Search for the cell housing the specified text and yield its [X, Y] center coordinate. 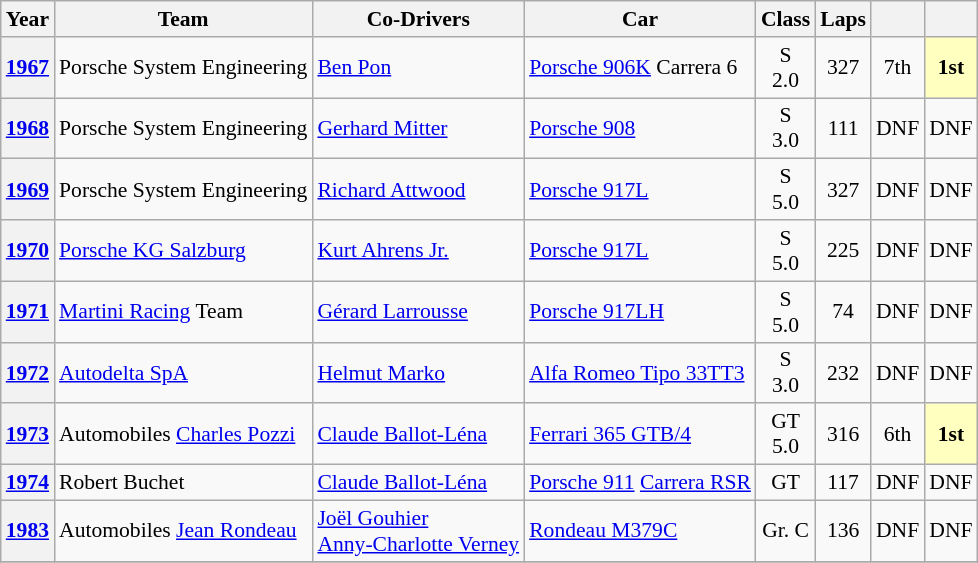
1974 [28, 483]
Porsche 911 Carrera RSR [640, 483]
1971 [28, 312]
S2.0 [786, 68]
Rondeau M379C [640, 530]
Autodelta SpA [183, 372]
Class [786, 19]
Kurt Ahrens Jr. [418, 250]
6th [898, 434]
Porsche KG Salzburg [183, 250]
Ben Pon [418, 68]
1969 [28, 190]
111 [843, 128]
Gr. C [786, 530]
Martini Racing Team [183, 312]
232 [843, 372]
Gérard Larrousse [418, 312]
136 [843, 530]
225 [843, 250]
Porsche 906K Carrera 6 [640, 68]
1983 [28, 530]
1972 [28, 372]
Porsche 908 [640, 128]
Laps [843, 19]
1973 [28, 434]
Richard Attwood [418, 190]
Ferrari 365 GTB/4 [640, 434]
Automobiles Jean Rondeau [183, 530]
Automobiles Charles Pozzi [183, 434]
117 [843, 483]
GT [786, 483]
Gerhard Mitter [418, 128]
1967 [28, 68]
Helmut Marko [418, 372]
74 [843, 312]
316 [843, 434]
Co-Drivers [418, 19]
Porsche 917LH [640, 312]
GT5.0 [786, 434]
Robert Buchet [183, 483]
1968 [28, 128]
Team [183, 19]
Alfa Romeo Tipo 33TT3 [640, 372]
7th [898, 68]
Year [28, 19]
1970 [28, 250]
Joël Gouhier Anny-Charlotte Verney [418, 530]
Car [640, 19]
